Detect which cell encompasses the target text, then output its (x, y) center coordinate. 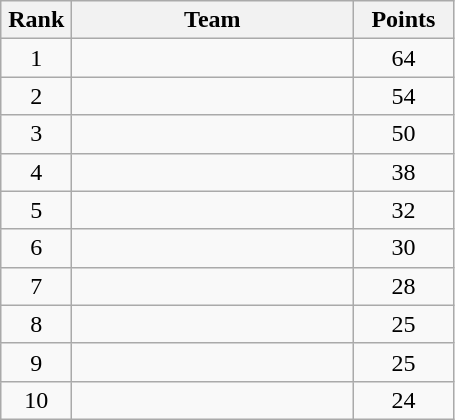
28 (404, 286)
24 (404, 400)
54 (404, 96)
5 (36, 210)
Team (212, 20)
4 (36, 172)
Points (404, 20)
2 (36, 96)
Rank (36, 20)
8 (36, 324)
9 (36, 362)
64 (404, 58)
10 (36, 400)
30 (404, 248)
1 (36, 58)
50 (404, 134)
6 (36, 248)
38 (404, 172)
32 (404, 210)
7 (36, 286)
3 (36, 134)
